Locate the cell with the specified text and output its (x, y) center coordinate. 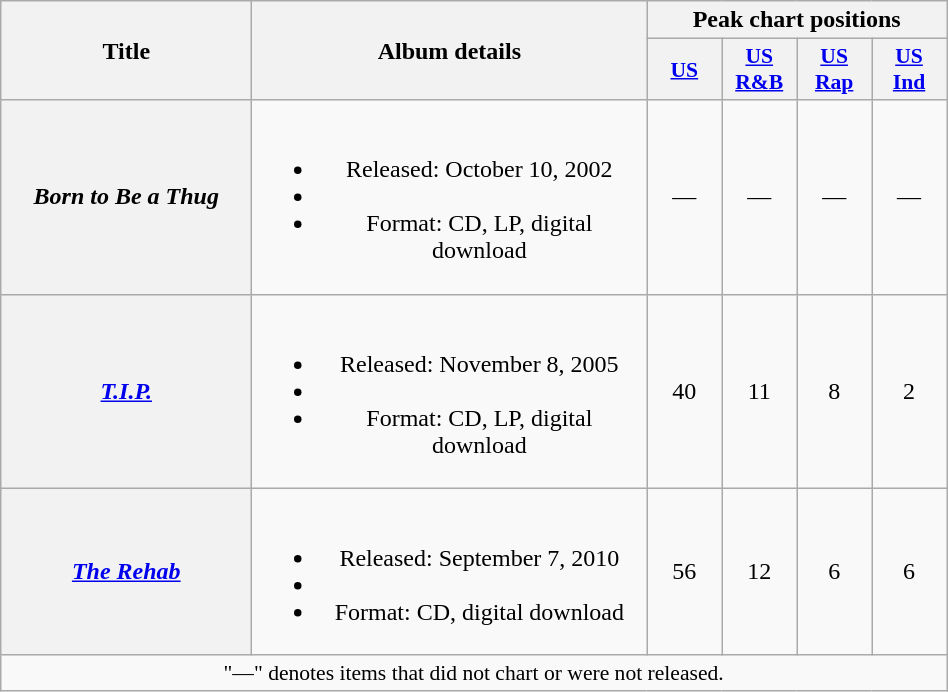
USR&B (760, 70)
Peak chart positions (797, 20)
Released: October 10, 2002Format: CD, LP, digital download (450, 197)
Released: November 8, 2005Format: CD, LP, digital download (450, 391)
11 (760, 391)
"—" denotes items that did not chart or were not released. (474, 673)
Released: September 7, 2010Format: CD, digital download (450, 572)
2 (910, 391)
US Ind (910, 70)
Title (126, 50)
The Rehab (126, 572)
8 (834, 391)
USRap (834, 70)
56 (684, 572)
40 (684, 391)
Album details (450, 50)
US (684, 70)
Born to Be a Thug (126, 197)
12 (760, 572)
T.I.P. (126, 391)
